Detect which cell encompasses the target text, then output its (X, Y) center coordinate. 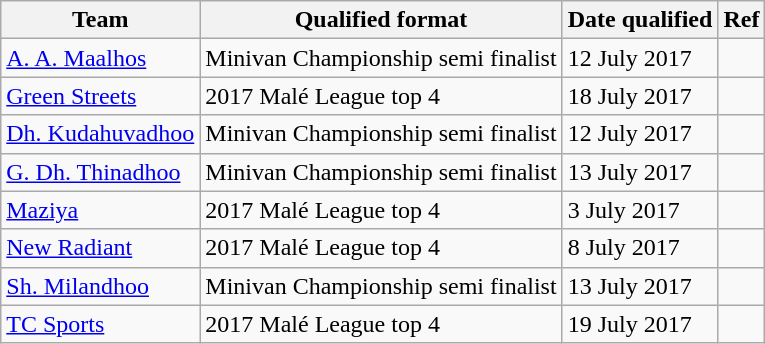
G. Dh. Thinadhoo (100, 172)
Green Streets (100, 96)
Sh. Milandhoo (100, 286)
TC Sports (100, 324)
3 July 2017 (640, 210)
Maziya (100, 210)
8 July 2017 (640, 248)
18 July 2017 (640, 96)
Date qualified (640, 20)
New Radiant (100, 248)
19 July 2017 (640, 324)
Ref (742, 20)
Team (100, 20)
Dh. Kudahuvadhoo (100, 134)
Qualified format (381, 20)
A. A. Maalhos (100, 58)
